Scan for the cell matching the given text and deliver its (X, Y) coordinate at center. 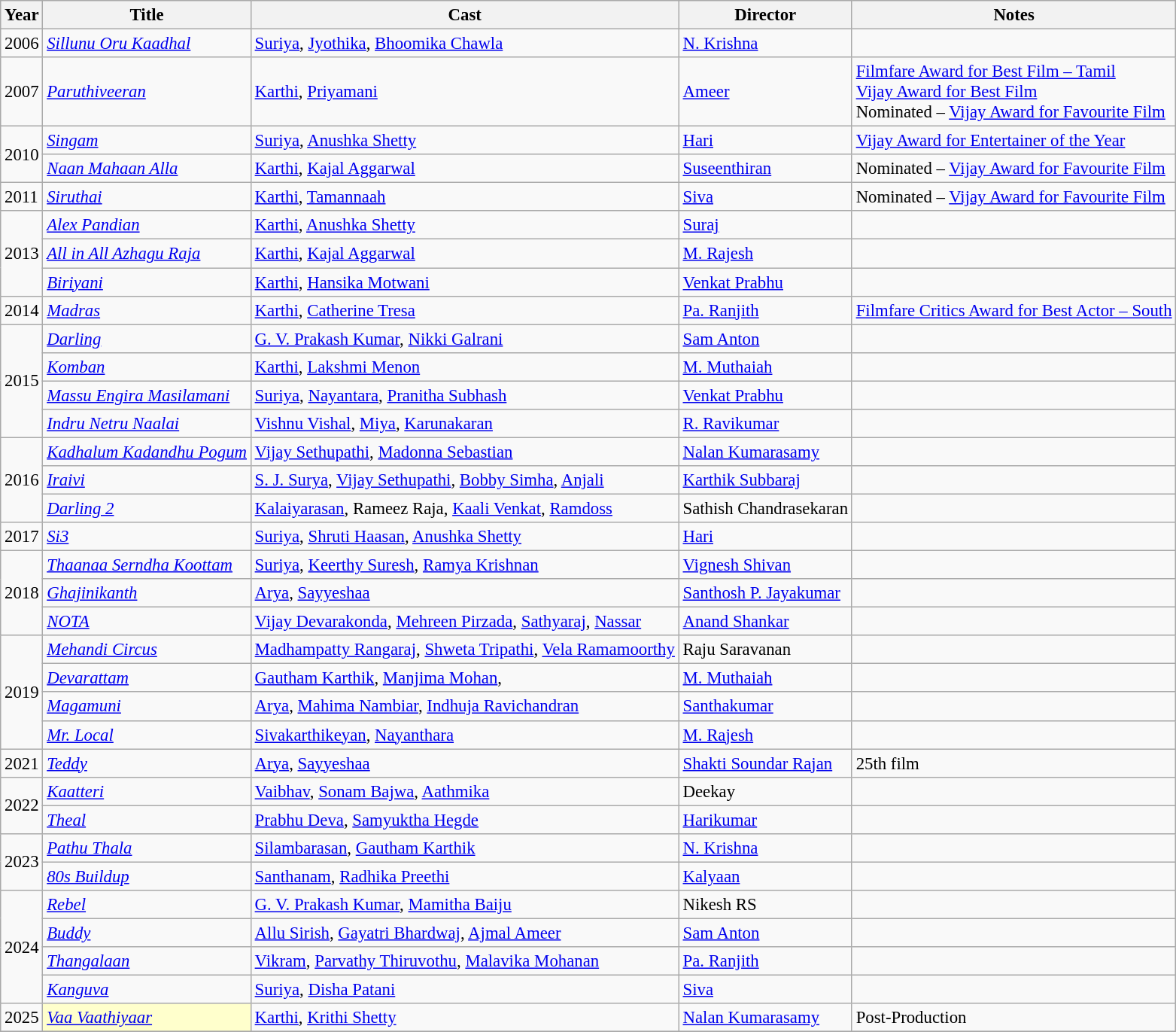
2010 (22, 155)
Suriya, Disha Patani (465, 990)
Siruthai (147, 197)
Teddy (147, 763)
Suseenthiran (765, 169)
NOTA (147, 622)
Indru Netru Naalai (147, 424)
All in All Azhagu Raja (147, 254)
Gautham Karthik, Manjima Mohan, (465, 678)
Karthi, Lakshmi Menon (465, 367)
Madras (147, 310)
Prabhu Deva, Samyuktha Hegde (465, 820)
2018 (22, 593)
Ameer (765, 92)
Allu Sirish, Gayatri Bhardwaj, Ajmal Ameer (465, 933)
Sivakarthikeyan, Nayanthara (465, 735)
2013 (22, 253)
Title (147, 15)
Darling 2 (147, 508)
2021 (22, 763)
Vijay Devarakonda, Mehreen Pirzada, Sathyaraj, Nassar (465, 622)
2023 (22, 863)
Deekay (765, 791)
Biriyani (147, 282)
Suriya, Anushka Shetty (465, 141)
Silambarasan, Gautham Karthik (465, 848)
Santhanam, Radhika Preethi (465, 876)
Vishnu Vishal, Miya, Karunakaran (465, 424)
Buddy (147, 933)
Massu Engira Masilamani (147, 395)
Suriya, Jyothika, Bhoomika Chawla (465, 44)
Year (22, 15)
2016 (22, 480)
Sathish Chandrasekaran (765, 508)
Karthi, Tamannaah (465, 197)
80s Buildup (147, 876)
Komban (147, 367)
Kanguva (147, 990)
Mehandi Circus (147, 650)
Si3 (147, 537)
Karthi, Hansika Motwani (465, 282)
R. Ravikumar (765, 424)
Thaanaa Serndha Koottam (147, 565)
Kalyaan (765, 876)
2007 (22, 92)
Vijay Award for Entertainer of the Year (1014, 141)
Cast (465, 15)
2022 (22, 805)
Filmfare Critics Award for Best Actor – South (1014, 310)
Vijay Sethupathi, Madonna Sebastian (465, 452)
Filmfare Award for Best Film – TamilVijay Award for Best FilmNominated – Vijay Award for Favourite Film (1014, 92)
Karthi, Krithi Shetty (465, 1018)
Theal (147, 820)
Anand Shankar (765, 622)
Singam (147, 141)
Suriya, Nayantara, Pranitha Subhash (465, 395)
Devarattam (147, 678)
Kaatteri (147, 791)
Pathu Thala (147, 848)
Suraj (765, 225)
Sillunu Oru Kaadhal (147, 44)
2017 (22, 537)
G. V. Prakash Kumar, Nikki Galrani (465, 339)
Santhosh P. Jayakumar (765, 593)
Suriya, Shruti Haasan, Anushka Shetty (465, 537)
Arya, Mahima Nambiar, Indhuja Ravichandran (465, 707)
Paruthiveeran (147, 92)
2019 (22, 692)
G. V. Prakash Kumar, Mamitha Baiju (465, 905)
S. J. Surya, Vijay Sethupathi, Bobby Simha, Anjali (465, 480)
Vaa Vaathiyaar (147, 1018)
Nikesh RS (765, 905)
Santhakumar (765, 707)
2025 (22, 1018)
2006 (22, 44)
Shakti Soundar Rajan (765, 763)
Rebel (147, 905)
Mr. Local (147, 735)
Magamuni (147, 707)
Notes (1014, 15)
Post-Production (1014, 1018)
2024 (22, 947)
Kalaiyarasan, Rameez Raja, Kaali Venkat, Ramdoss (465, 508)
Suriya, Keerthy Suresh, Ramya Krishnan (465, 565)
2014 (22, 310)
Ghajinikanth (147, 593)
Kadhalum Kadandhu Pogum (147, 452)
Harikumar (765, 820)
Director (765, 15)
Naan Mahaan Alla (147, 169)
Thangalaan (147, 961)
25th film (1014, 763)
Karthi, Catherine Tresa (465, 310)
Vaibhav, Sonam Bajwa, Aathmika (465, 791)
Vignesh Shivan (765, 565)
Madhampatty Rangaraj, Shweta Tripathi, Vela Ramamoorthy (465, 650)
Darling (147, 339)
2015 (22, 381)
Karthik Subbaraj (765, 480)
Iraivi (147, 480)
2011 (22, 197)
Vikram, Parvathy Thiruvothu, Malavika Mohanan (465, 961)
Karthi, Anushka Shetty (465, 225)
Alex Pandian (147, 225)
Raju Saravanan (765, 650)
Karthi, Priyamani (465, 92)
